Return the [x, y] coordinate for the center point of the cell that contains the specified text.  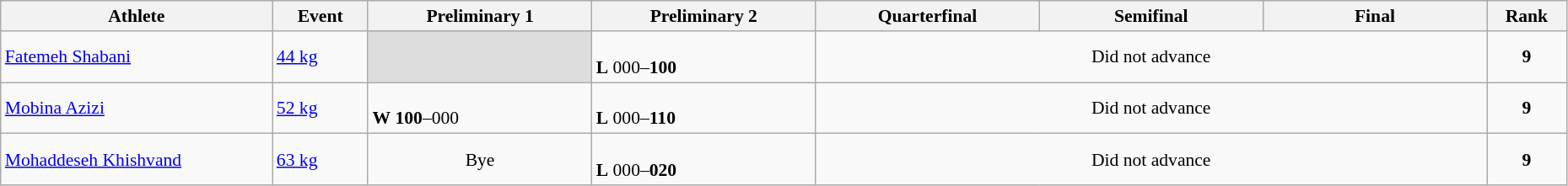
Athlete [137, 16]
Bye [479, 160]
44 kg [321, 57]
L 000–020 [703, 160]
Quarterfinal [928, 16]
63 kg [321, 160]
Preliminary 2 [703, 16]
L 000–100 [703, 57]
Mohaddeseh Khishvand [137, 160]
Semifinal [1150, 16]
Event [321, 16]
W 100–000 [479, 108]
Fatemeh Shabani [137, 57]
Final [1375, 16]
52 kg [321, 108]
L 000–110 [703, 108]
Preliminary 1 [479, 16]
Mobina Azizi [137, 108]
Rank [1527, 16]
